Return (X, Y) of the center of cell containing provided text 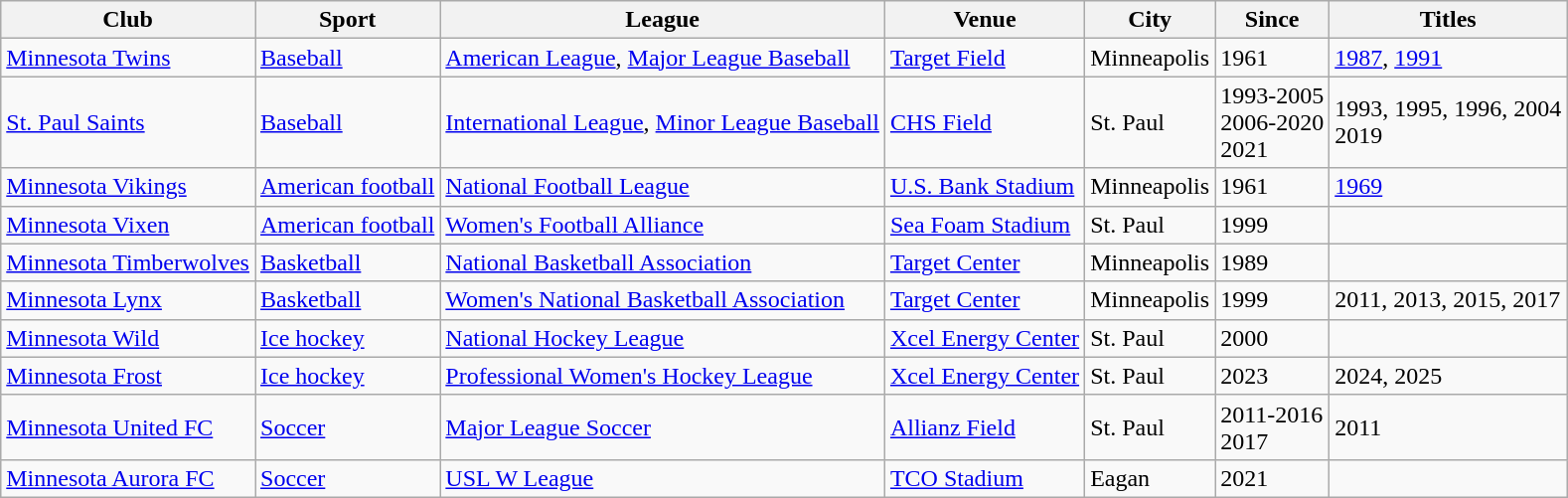
Allianz Field (984, 427)
2011, 2013, 2015, 2017 (1449, 300)
Target Field (984, 58)
1969 (1449, 187)
Women's National Basketball Association (663, 300)
2011 (1449, 427)
Minnesota Twins (128, 58)
Club (128, 20)
Minnesota Vikings (128, 187)
National Basketball Association (663, 262)
Sport (347, 20)
St. Paul Saints (128, 122)
1993, 1995, 1996, 2004 2019 (1449, 122)
2011-2016 2017 (1272, 427)
Minnesota United FC (128, 427)
City (1151, 20)
U.S. Bank Stadium (984, 187)
National Hockey League (663, 338)
USL W League (663, 478)
Major League Soccer (663, 427)
Minnesota Frost (128, 376)
Minnesota Timberwolves (128, 262)
Professional Women's Hockey League (663, 376)
TCO Stadium (984, 478)
National Football League (663, 187)
Minnesota Vixen (128, 225)
League (663, 20)
Since (1272, 20)
2023 (1272, 376)
Eagan (1151, 478)
Titles (1449, 20)
Minnesota Lynx (128, 300)
Women's Football Alliance (663, 225)
1989 (1272, 262)
1987, 1991 (1449, 58)
Venue (984, 20)
Minnesota Wild (128, 338)
CHS Field (984, 122)
American League, Major League Baseball (663, 58)
Minnesota Aurora FC (128, 478)
2024, 2025 (1449, 376)
2000 (1272, 338)
International League, Minor League Baseball (663, 122)
Sea Foam Stadium (984, 225)
2021 (1272, 478)
1993-2005 2006-2020 2021 (1272, 122)
